Provide the [x, y] coordinate of the cell's center where the given text is located.  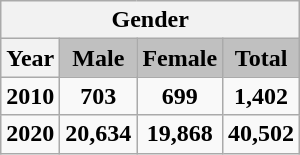
Total [262, 58]
Gender [150, 20]
Year [30, 58]
2010 [30, 96]
1,402 [262, 96]
699 [180, 96]
19,868 [180, 134]
703 [98, 96]
2020 [30, 134]
Male [98, 58]
Female [180, 58]
20,634 [98, 134]
40,502 [262, 134]
